Pinpoint the cell where the given text exists, returning its [X, Y] midpoint coordinate. 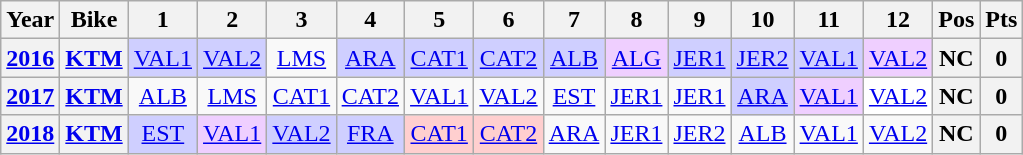
11 [828, 20]
2017 [30, 96]
12 [898, 20]
ALG [636, 58]
4 [370, 20]
Pos [956, 20]
2 [232, 20]
Year [30, 20]
9 [700, 20]
2018 [30, 134]
3 [302, 20]
8 [636, 20]
Bike [94, 20]
10 [762, 20]
Pts [1002, 20]
7 [574, 20]
6 [508, 20]
FRA [370, 134]
5 [440, 20]
2016 [30, 58]
1 [162, 20]
